For the text-containing cell, return its midpoint in (x, y) coordinate format. 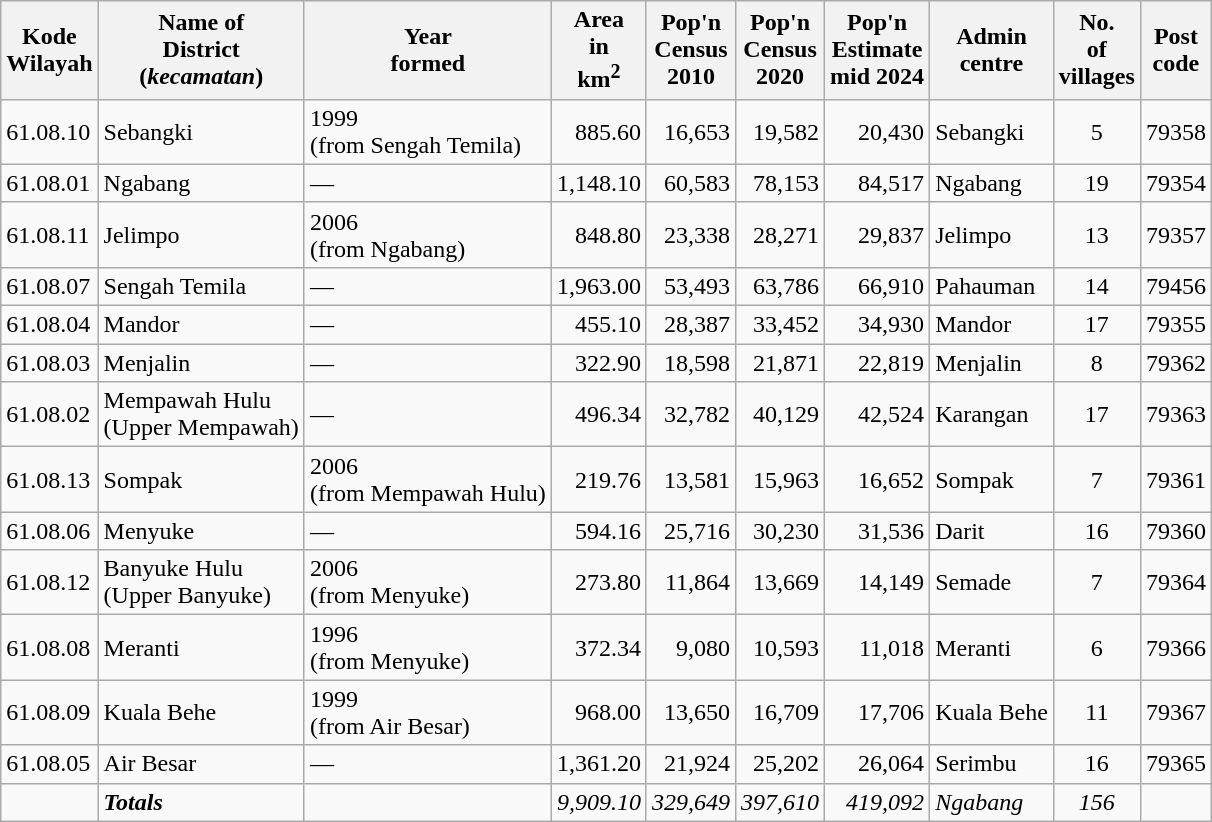
79355 (1176, 325)
Banyuke Hulu (Upper Banyuke) (201, 582)
Air Besar (201, 764)
Pahauman (992, 286)
1,361.20 (598, 764)
61.08.06 (50, 531)
9,080 (690, 648)
61.08.03 (50, 363)
21,871 (780, 363)
53,493 (690, 286)
1999(from Air Besar) (428, 712)
11,018 (878, 648)
322.90 (598, 363)
79360 (1176, 531)
63,786 (780, 286)
25,716 (690, 531)
No.ofvillages (1096, 50)
79367 (1176, 712)
Darit (992, 531)
Pop'nCensus2020 (780, 50)
61.08.11 (50, 234)
1996(from Menyuke) (428, 648)
Name ofDistrict(kecamatan) (201, 50)
26,064 (878, 764)
34,930 (878, 325)
372.34 (598, 648)
1999(from Sengah Temila) (428, 132)
79357 (1176, 234)
397,610 (780, 802)
Area inkm2 (598, 50)
496.34 (598, 414)
Sengah Temila (201, 286)
61.08.07 (50, 286)
61.08.08 (50, 648)
13,669 (780, 582)
61.08.13 (50, 480)
14 (1096, 286)
2006(from Mempawah Hulu) (428, 480)
9,909.10 (598, 802)
13,581 (690, 480)
61.08.04 (50, 325)
79364 (1176, 582)
79456 (1176, 286)
5 (1096, 132)
Pop'nCensus2010 (690, 50)
30,230 (780, 531)
79362 (1176, 363)
16,653 (690, 132)
61.08.05 (50, 764)
329,649 (690, 802)
Totals (201, 802)
Karangan (992, 414)
60,583 (690, 183)
2006(from Menyuke) (428, 582)
18,598 (690, 363)
1,963.00 (598, 286)
32,782 (690, 414)
Postcode (1176, 50)
11 (1096, 712)
84,517 (878, 183)
Mempawah Hulu (Upper Mempawah) (201, 414)
25,202 (780, 764)
28,387 (690, 325)
23,338 (690, 234)
79363 (1176, 414)
79354 (1176, 183)
66,910 (878, 286)
2006(from Ngabang) (428, 234)
594.16 (598, 531)
Admincentre (992, 50)
Serimbu (992, 764)
Pop'nEstimatemid 2024 (878, 50)
10,593 (780, 648)
16,709 (780, 712)
1,148.10 (598, 183)
156 (1096, 802)
78,153 (780, 183)
42,524 (878, 414)
19 (1096, 183)
273.80 (598, 582)
Semade (992, 582)
885.60 (598, 132)
61.08.02 (50, 414)
22,819 (878, 363)
79365 (1176, 764)
13 (1096, 234)
19,582 (780, 132)
28,271 (780, 234)
Year formed (428, 50)
79358 (1176, 132)
61.08.01 (50, 183)
Menyuke (201, 531)
8 (1096, 363)
29,837 (878, 234)
14,149 (878, 582)
848.80 (598, 234)
61.08.10 (50, 132)
Kode Wilayah (50, 50)
21,924 (690, 764)
31,536 (878, 531)
40,129 (780, 414)
219.76 (598, 480)
61.08.09 (50, 712)
79366 (1176, 648)
79361 (1176, 480)
33,452 (780, 325)
15,963 (780, 480)
17,706 (878, 712)
16,652 (878, 480)
20,430 (878, 132)
455.10 (598, 325)
419,092 (878, 802)
61.08.12 (50, 582)
11,864 (690, 582)
968.00 (598, 712)
6 (1096, 648)
13,650 (690, 712)
